Search for the cell housing the specified text and yield its (x, y) center coordinate. 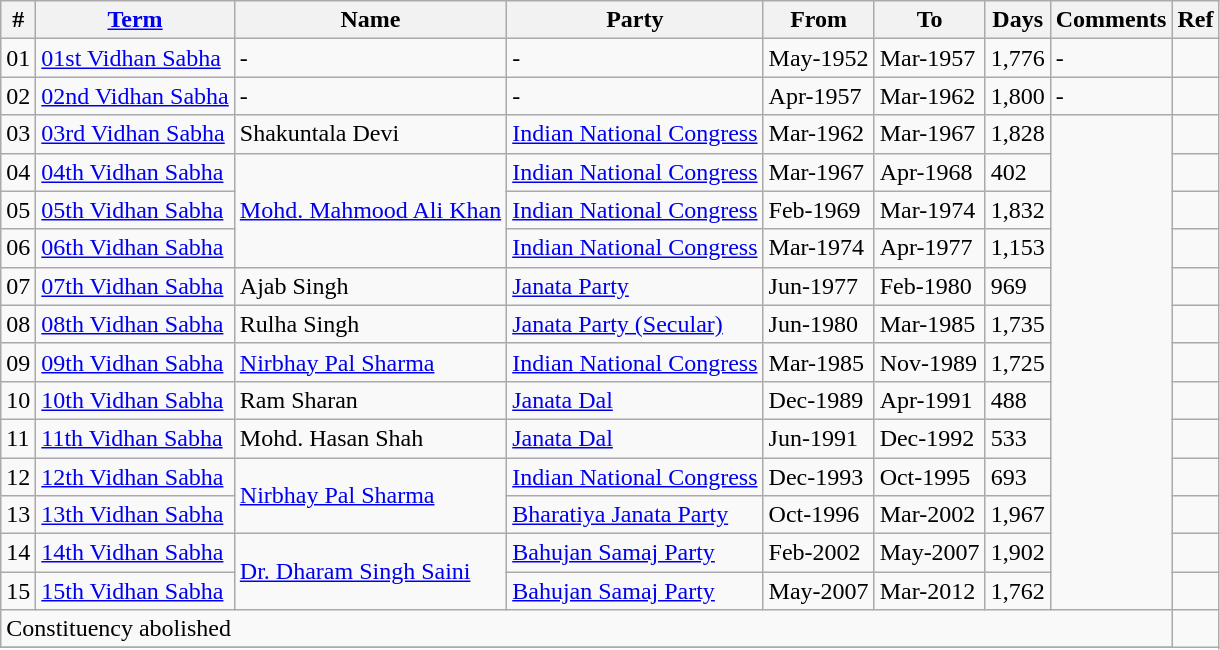
Mohd. Mahmood Ali Khan (370, 210)
08 (18, 324)
Ram Sharan (370, 400)
To (930, 20)
From (818, 20)
06 (18, 248)
Rulha Singh (370, 324)
12 (18, 477)
06th Vidhan Sabha (135, 248)
Apr-1977 (930, 248)
1,776 (1018, 58)
Apr-1968 (930, 172)
1,832 (1018, 210)
09th Vidhan Sabha (135, 362)
Constituency abolished (586, 629)
14 (18, 553)
Dr. Dharam Singh Saini (370, 572)
05th Vidhan Sabha (135, 210)
533 (1018, 438)
Ref (1196, 20)
Shakuntala Devi (370, 134)
04 (18, 172)
Jun-1980 (818, 324)
Dec-1989 (818, 400)
10 (18, 400)
03 (18, 134)
Nov-1989 (930, 362)
11th Vidhan Sabha (135, 438)
488 (1018, 400)
Mar-2012 (930, 591)
Feb-2002 (818, 553)
# (18, 20)
14th Vidhan Sabha (135, 553)
Party (635, 20)
Feb-1969 (818, 210)
1,902 (1018, 553)
09 (18, 362)
15 (18, 591)
1,725 (1018, 362)
Name (370, 20)
07th Vidhan Sabha (135, 286)
Ajab Singh (370, 286)
Mohd. Hasan Shah (370, 438)
Feb-1980 (930, 286)
402 (1018, 172)
Janata Party (635, 286)
693 (1018, 477)
02nd Vidhan Sabha (135, 96)
1,800 (1018, 96)
Oct-1996 (818, 515)
02 (18, 96)
Dec-1993 (818, 477)
Janata Party (Secular) (635, 324)
13 (18, 515)
Jun-1977 (818, 286)
May-1952 (818, 58)
Comments (1111, 20)
01st Vidhan Sabha (135, 58)
1,967 (1018, 515)
11 (18, 438)
Oct-1995 (930, 477)
01 (18, 58)
07 (18, 286)
Mar-2002 (930, 515)
Jun-1991 (818, 438)
03rd Vidhan Sabha (135, 134)
Bharatiya Janata Party (635, 515)
Apr-1957 (818, 96)
1,828 (1018, 134)
1,153 (1018, 248)
Dec-1992 (930, 438)
08th Vidhan Sabha (135, 324)
04th Vidhan Sabha (135, 172)
Term (135, 20)
1,762 (1018, 591)
1,735 (1018, 324)
12th Vidhan Sabha (135, 477)
Apr-1991 (930, 400)
Days (1018, 20)
13th Vidhan Sabha (135, 515)
969 (1018, 286)
Mar-1957 (930, 58)
10th Vidhan Sabha (135, 400)
05 (18, 210)
15th Vidhan Sabha (135, 591)
